Determine the (x, y) coordinate at the center of the cell enclosing the given text.  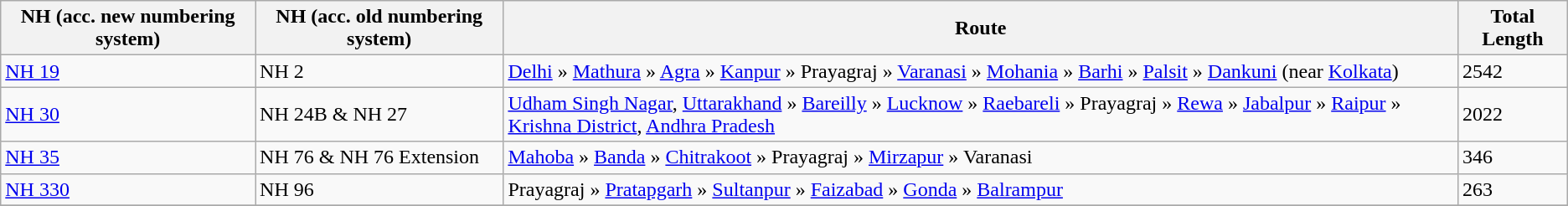
Udham Singh Nagar, Uttarakhand » Bareilly » Lucknow » Raebareli » Prayagraj » Rewa » Jabalpur » Raipur » Krishna District, Andhra Pradesh (981, 114)
NH 76 & NH 76 Extension (379, 157)
NH 2 (379, 71)
NH 30 (128, 114)
Delhi » Mathura » Agra » Kanpur » Prayagraj » Varanasi » Mohania » Barhi » Palsit » Dankuni (near Kolkata) (981, 71)
Prayagraj » Pratapgarh » Sultanpur » Faizabad » Gonda » Balrampur (981, 189)
NH (acc. new numbering system) (128, 28)
NH 96 (379, 189)
2542 (1513, 71)
Total Length (1513, 28)
NH 35 (128, 157)
Route (981, 28)
NH 24B & NH 27 (379, 114)
NH 19 (128, 71)
NH 330 (128, 189)
346 (1513, 157)
263 (1513, 189)
2022 (1513, 114)
Mahoba » Banda » Chitrakoot » Prayagraj » Mirzapur » Varanasi (981, 157)
NH (acc. old numbering system) (379, 28)
